Identify which cell holds the provided text, then report its (X, Y) central coordinate. 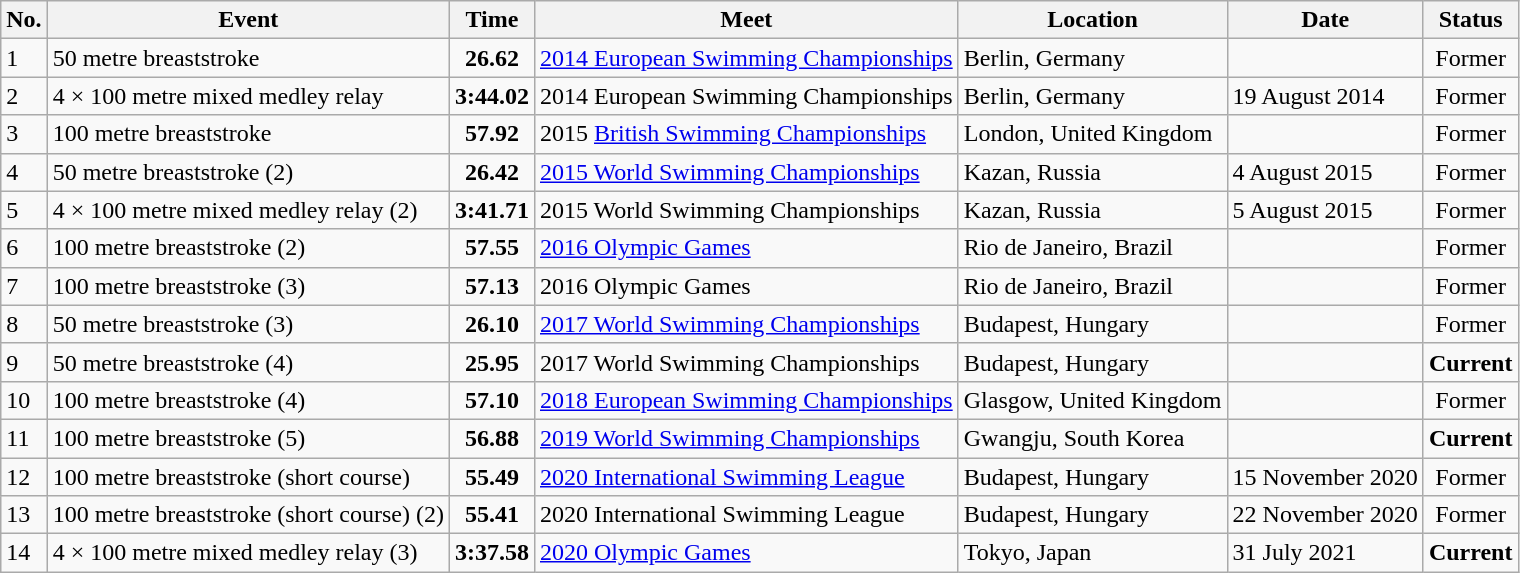
26.42 (492, 172)
100 metre breaststroke (short course) (2) (248, 515)
Location (1092, 20)
7 (24, 286)
4 × 100 metre mixed medley relay (248, 96)
5 (24, 210)
1 (24, 58)
4 (24, 172)
2015 British Swimming Championships (746, 134)
11 (24, 438)
14 (24, 553)
56.88 (492, 438)
55.49 (492, 477)
57.10 (492, 400)
Glasgow, United Kingdom (1092, 400)
2020 Olympic Games (746, 553)
22 November 2020 (1325, 515)
25.95 (492, 362)
13 (24, 515)
3:41.71 (492, 210)
3:44.02 (492, 96)
Tokyo, Japan (1092, 553)
3:37.58 (492, 553)
3 (24, 134)
6 (24, 248)
2019 World Swimming Championships (746, 438)
31 July 2021 (1325, 553)
12 (24, 477)
2018 European Swimming Championships (746, 400)
19 August 2014 (1325, 96)
Event (248, 20)
26.62 (492, 58)
4 × 100 metre mixed medley relay (3) (248, 553)
8 (24, 324)
100 metre breaststroke (3) (248, 286)
55.41 (492, 515)
Time (492, 20)
5 August 2015 (1325, 210)
Status (1470, 20)
57.55 (492, 248)
No. (24, 20)
London, United Kingdom (1092, 134)
9 (24, 362)
Date (1325, 20)
50 metre breaststroke (3) (248, 324)
26.10 (492, 324)
50 metre breaststroke (248, 58)
10 (24, 400)
57.92 (492, 134)
57.13 (492, 286)
4 August 2015 (1325, 172)
50 metre breaststroke (2) (248, 172)
100 metre breaststroke (5) (248, 438)
100 metre breaststroke (4) (248, 400)
15 November 2020 (1325, 477)
100 metre breaststroke (248, 134)
50 metre breaststroke (4) (248, 362)
100 metre breaststroke (2) (248, 248)
2 (24, 96)
100 metre breaststroke (short course) (248, 477)
4 × 100 metre mixed medley relay (2) (248, 210)
Gwangju, South Korea (1092, 438)
Meet (746, 20)
